Find where the given text appears and provide that cell's center as (x, y) coordinate. 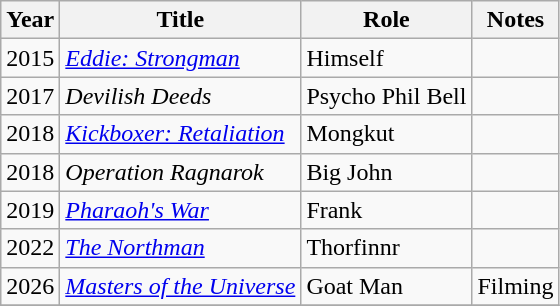
Eddie: Strongman (180, 58)
The Northman (180, 248)
Thorfinnr (386, 248)
Masters of the Universe (180, 286)
2019 (30, 210)
Title (180, 20)
2015 (30, 58)
Year (30, 20)
Role (386, 20)
Goat Man (386, 286)
Filming (516, 286)
Operation Ragnarok (180, 172)
Pharaoh's War (180, 210)
Devilish Deeds (180, 96)
Notes (516, 20)
Big John (386, 172)
2026 (30, 286)
Kickboxer: Retaliation (180, 134)
Frank (386, 210)
2017 (30, 96)
Mongkut (386, 134)
Himself (386, 58)
Psycho Phil Bell (386, 96)
2022 (30, 248)
